Capture the cell that displays the provided text and extract its [x, y] central coordinate. 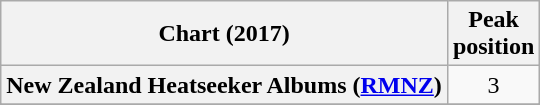
New Zealand Heatseeker Albums (RMNZ) [224, 85]
Chart (2017) [224, 34]
Peak position [493, 34]
3 [493, 85]
